Locate the cell with the specified text and output its [x, y] center coordinate. 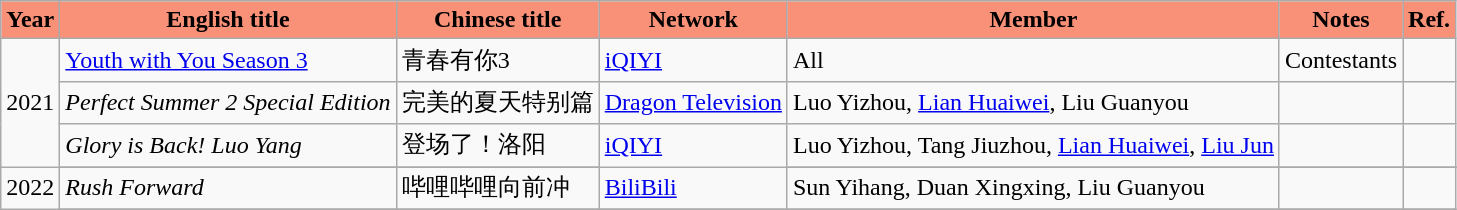
完美的夏天特别篇 [498, 102]
Chinese title [498, 20]
Luo Yizhou, Tang Jiuzhou, Lian Huaiwei, Liu Jun [1033, 146]
Network [693, 20]
Sun Yihang, Duan Xingxing, Liu Guanyou [1033, 188]
哔哩哔哩向前冲 [498, 188]
登场了！洛阳 [498, 146]
2022 [30, 188]
Ref. [1430, 20]
Contestants [1340, 60]
Perfect Summer 2 Special Edition [228, 102]
BiliBili [693, 188]
青春有你3 [498, 60]
Rush Forward [228, 188]
English title [228, 20]
Notes [1340, 20]
Luo Yizhou, Lian Huaiwei, Liu Guanyou [1033, 102]
Youth with You Season 3 [228, 60]
Dragon Television [693, 102]
Year [30, 20]
Member [1033, 20]
All [1033, 60]
Glory is Back! Luo Yang [228, 146]
2021 [30, 103]
